Detect which cell encompasses the target text, then output its (x, y) center coordinate. 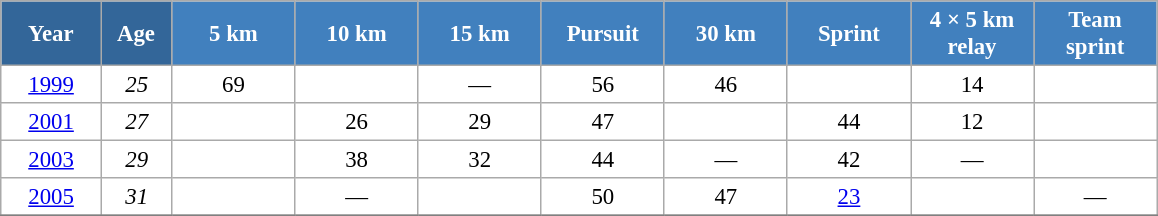
42 (848, 160)
50 (602, 197)
2005 (52, 197)
4 × 5 km relay (972, 34)
56 (602, 85)
Sprint (848, 34)
25 (136, 85)
69 (234, 85)
2001 (52, 122)
23 (848, 197)
32 (480, 160)
Year (52, 34)
5 km (234, 34)
14 (972, 85)
1999 (52, 85)
10 km (356, 34)
27 (136, 122)
Age (136, 34)
26 (356, 122)
38 (356, 160)
30 km (726, 34)
31 (136, 197)
15 km (480, 34)
12 (972, 122)
2003 (52, 160)
Pursuit (602, 34)
46 (726, 85)
Team sprint (1096, 34)
